Locate the cell with the specified text and output its (x, y) center coordinate. 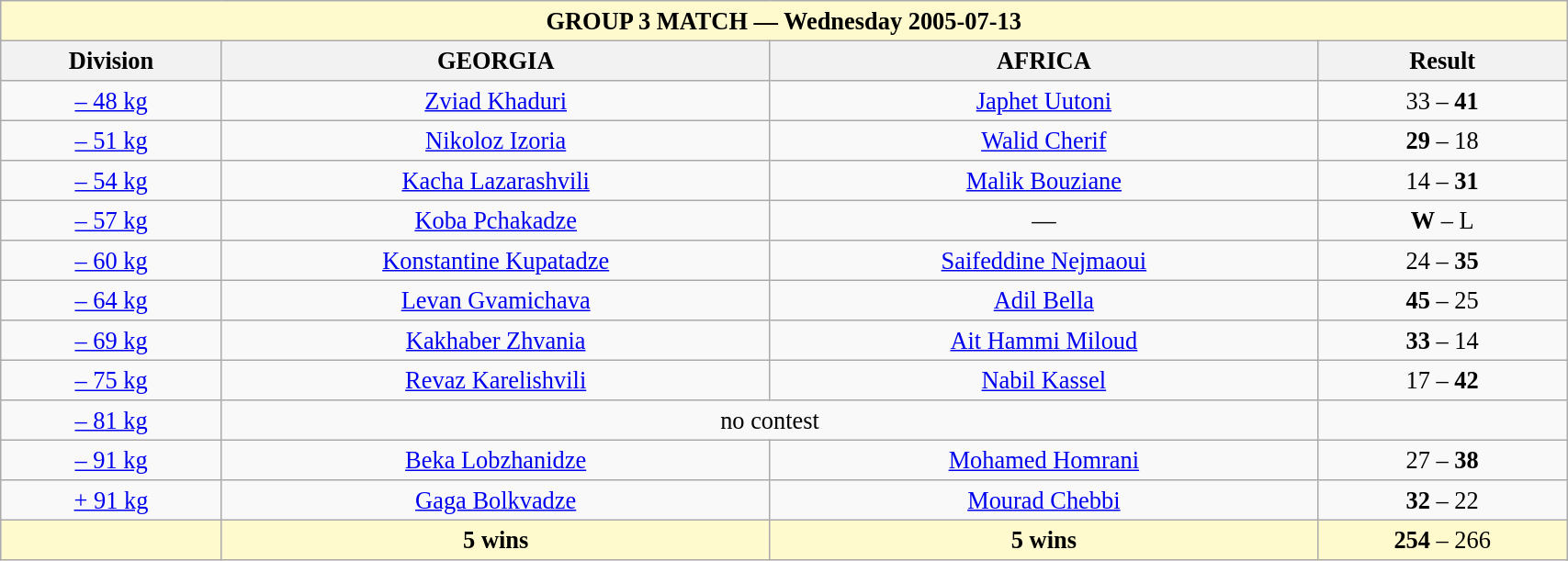
Koba Pchakadze (496, 220)
no contest (770, 421)
Beka Lobzhanidze (496, 460)
Zviad Khaduri (496, 100)
Division (112, 61)
27 – 38 (1442, 460)
Japhet Uutoni (1043, 100)
AFRICA (1043, 61)
– 81 kg (112, 421)
Result (1442, 61)
Konstantine Kupatadze (496, 261)
– 51 kg (112, 140)
– 57 kg (112, 220)
33 – 41 (1442, 100)
– 60 kg (112, 261)
Nikoloz Izoria (496, 140)
GROUP 3 MATCH — Wednesday 2005-07-13 (784, 20)
– 69 kg (112, 341)
+ 91 kg (112, 500)
Kakhaber Zhvania (496, 341)
24 – 35 (1442, 261)
– 75 kg (112, 380)
– 91 kg (112, 460)
– 48 kg (112, 100)
— (1043, 220)
– 64 kg (112, 300)
45 – 25 (1442, 300)
GEORGIA (496, 61)
Revaz Karelishvili (496, 380)
Mourad Chebbi (1043, 500)
Nabil Kassel (1043, 380)
W – L (1442, 220)
32 – 22 (1442, 500)
33 – 14 (1442, 341)
29 – 18 (1442, 140)
Walid Cherif (1043, 140)
Mohamed Homrani (1043, 460)
Saifeddine Nejmaoui (1043, 261)
Gaga Bolkvadze (496, 500)
Kacha Lazarashvili (496, 181)
Malik Bouziane (1043, 181)
Ait Hammi Miloud (1043, 341)
– 54 kg (112, 181)
14 – 31 (1442, 181)
17 – 42 (1442, 380)
254 – 266 (1442, 540)
Levan Gvamichava (496, 300)
Adil Bella (1043, 300)
